Detect which cell encompasses the target text, then output its (X, Y) center coordinate. 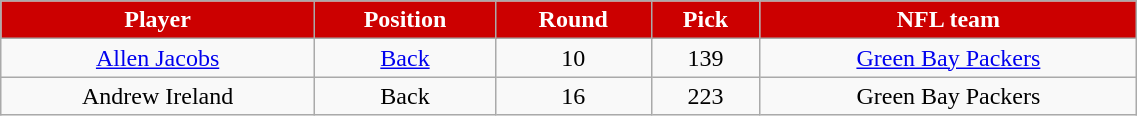
NFL team (948, 20)
Round (574, 20)
10 (574, 58)
Pick (706, 20)
139 (706, 58)
Position (404, 20)
223 (706, 96)
Player (158, 20)
Andrew Ireland (158, 96)
Allen Jacobs (158, 58)
16 (574, 96)
